Return the [x, y] coordinate for the center point of the cell that contains the specified text.  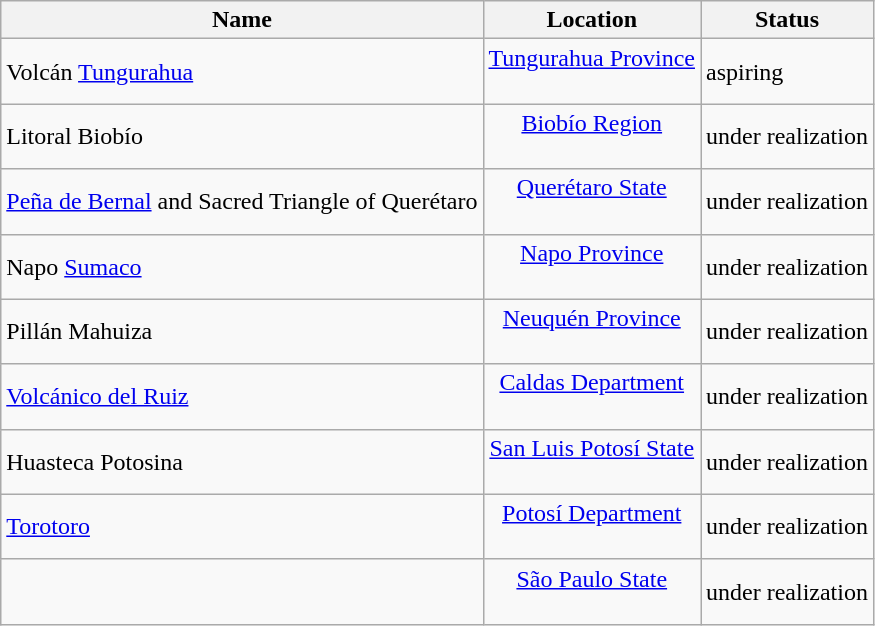
aspiring [786, 72]
Pillán Mahuiza [242, 332]
São Paulo State [592, 592]
Neuquén Province [592, 332]
Volcánico del Ruiz [242, 396]
Biobío Region [592, 136]
Tungurahua Province [592, 72]
San Luis Potosí State [592, 462]
Napo Province [592, 266]
Napo Sumaco [242, 266]
Potosí Department [592, 526]
Torotoro [242, 526]
Status [786, 20]
Caldas Department [592, 396]
Location [592, 20]
Litoral Biobío [242, 136]
Name [242, 20]
Querétaro State [592, 202]
Peña de Bernal and Sacred Triangle of Querétaro [242, 202]
Huasteca Potosina [242, 462]
Volcán Tungurahua [242, 72]
